Pinpoint the cell where the given text exists, returning its (X, Y) midpoint coordinate. 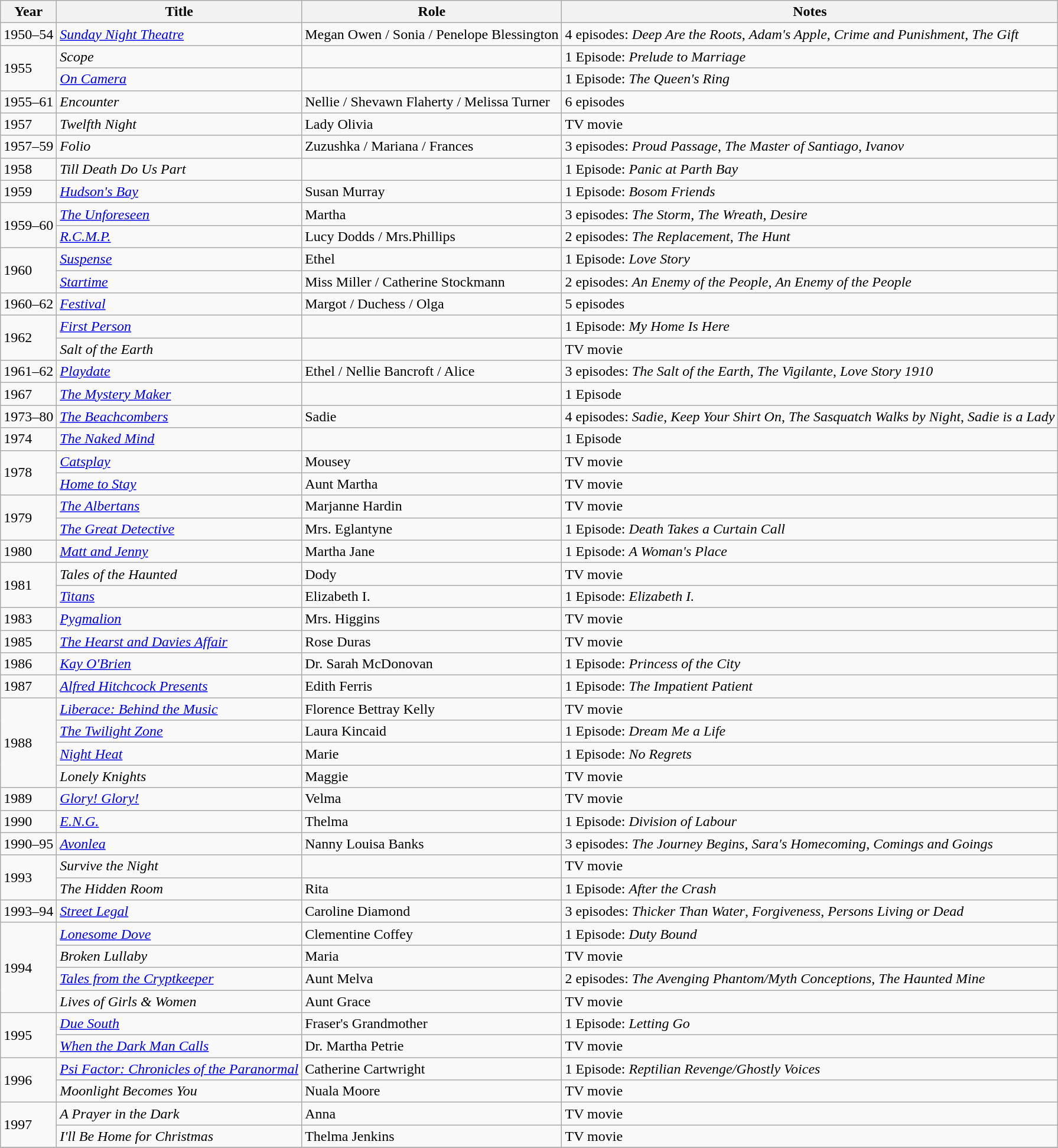
1 Episode: No Regrets (810, 754)
3 episodes: The Salt of the Earth, The Vigilante, Love Story 1910 (810, 372)
1996 (28, 1080)
1986 (28, 664)
Due South (180, 1024)
Titans (180, 596)
1979 (28, 518)
1990–95 (28, 844)
1978 (28, 473)
Maggie (432, 776)
Scope (180, 57)
1993–94 (28, 911)
Martha (432, 214)
E.N.G. (180, 821)
Year (28, 12)
The Hidden Room (180, 889)
Tales from the Cryptkeeper (180, 978)
The Great Detective (180, 529)
I'll Be Home for Christmas (180, 1136)
1 Episode: Division of Labour (810, 821)
Miss Miller / Catherine Stockmann (432, 282)
Playdate (180, 372)
Nellie / Shevawn Flaherty / Melissa Turner (432, 102)
Survive the Night (180, 866)
1960 (28, 270)
3 episodes: Thicker Than Water, Forgiveness, Persons Living or Dead (810, 911)
The Beachcombers (180, 417)
Encounter (180, 102)
Caroline Diamond (432, 911)
4 episodes: Sadie, Keep Your Shirt On, The Sasquatch Walks by Night, Sadie is a Lady (810, 417)
The Albertans (180, 506)
Tales of the Haunted (180, 574)
Rita (432, 889)
First Person (180, 327)
1958 (28, 169)
Dr. Sarah McDonovan (432, 664)
Catsplay (180, 461)
Dr. Martha Petrie (432, 1046)
Lonesome Dove (180, 934)
Megan Owen / Sonia / Penelope Blessington (432, 34)
1987 (28, 687)
1955 (28, 68)
Notes (810, 12)
Broken Lullaby (180, 956)
1960–62 (28, 304)
1997 (28, 1125)
1 Episode: Bosom Friends (810, 191)
Kay O'Brien (180, 664)
2 episodes: An Enemy of the People, An Enemy of the People (810, 282)
Zuzushka / Mariana / Frances (432, 147)
1950–54 (28, 34)
Alfred Hitchcock Presents (180, 687)
The Naked Mind (180, 439)
Suspense (180, 259)
Twelfth Night (180, 124)
Laura Kincaid (432, 731)
Nuala Moore (432, 1091)
Mousey (432, 461)
The Unforeseen (180, 214)
Maria (432, 956)
Street Legal (180, 911)
1 Episode: The Queen's Ring (810, 79)
1962 (28, 338)
On Camera (180, 79)
Marie (432, 754)
1 Episode: Elizabeth I. (810, 596)
Edith Ferris (432, 687)
1959–60 (28, 225)
1 Episode: The Impatient Patient (810, 687)
Thelma (432, 821)
Matt and Jenny (180, 551)
1 Episode: Panic at Parth Bay (810, 169)
The Hearst and Davies Affair (180, 641)
3 episodes: The Journey Begins, Sara's Homecoming, Comings and Goings (810, 844)
1994 (28, 967)
1974 (28, 439)
1957–59 (28, 147)
1989 (28, 799)
1 Episode: Dream Me a Life (810, 731)
Title (180, 12)
1 Episode: Love Story (810, 259)
Clementine Coffey (432, 934)
Lady Olivia (432, 124)
Martha Jane (432, 551)
6 episodes (810, 102)
Ethel / Nellie Bancroft / Alice (432, 372)
2 episodes: The Avenging Phantom/Myth Conceptions, The Haunted Mine (810, 978)
1973–80 (28, 417)
Pygmalion (180, 619)
Nanny Louisa Banks (432, 844)
1961–62 (28, 372)
Night Heat (180, 754)
2 episodes: The Replacement, The Hunt (810, 236)
1955–61 (28, 102)
Elizabeth I. (432, 596)
1 Episode: Letting Go (810, 1024)
Lives of Girls & Women (180, 1001)
Hudson's Bay (180, 191)
Moonlight Becomes You (180, 1091)
1 Episode: Death Takes a Curtain Call (810, 529)
5 episodes (810, 304)
3 episodes: Proud Passage, The Master of Santiago, Ivanov (810, 147)
When the Dark Man Calls (180, 1046)
1 Episode: Prelude to Marriage (810, 57)
The Mystery Maker (180, 394)
1980 (28, 551)
Florence Bettray Kelly (432, 709)
1 Episode: Princess of the City (810, 664)
1993 (28, 877)
1 Episode: Duty Bound (810, 934)
Aunt Martha (432, 484)
Glory! Glory! (180, 799)
Sadie (432, 417)
Velma (432, 799)
Dody (432, 574)
Sunday Night Theatre (180, 34)
Avonlea (180, 844)
Mrs. Eglantyne (432, 529)
Home to Stay (180, 484)
Liberace: Behind the Music (180, 709)
Till Death Do Us Part (180, 169)
1959 (28, 191)
1990 (28, 821)
Anna (432, 1114)
Salt of the Earth (180, 349)
Mrs. Higgins (432, 619)
Thelma Jenkins (432, 1136)
3 episodes: The Storm, The Wreath, Desire (810, 214)
Susan Murray (432, 191)
1 Episode: After the Crash (810, 889)
1981 (28, 585)
Startime (180, 282)
Ethel (432, 259)
4 episodes: Deep Are the Roots, Adam's Apple, Crime and Punishment, The Gift (810, 34)
1 Episode: A Woman's Place (810, 551)
Role (432, 12)
Rose Duras (432, 641)
Psi Factor: Chronicles of the Paranormal (180, 1069)
Festival (180, 304)
R.C.M.P. (180, 236)
1 Episode: Reptilian Revenge/Ghostly Voices (810, 1069)
1983 (28, 619)
1995 (28, 1035)
Fraser's Grandmother (432, 1024)
1985 (28, 641)
A Prayer in the Dark (180, 1114)
Lonely Knights (180, 776)
Aunt Melva (432, 978)
Catherine Cartwright (432, 1069)
Marjanne Hardin (432, 506)
1967 (28, 394)
Folio (180, 147)
1957 (28, 124)
Margot / Duchess / Olga (432, 304)
Aunt Grace (432, 1001)
1 Episode: My Home Is Here (810, 327)
1988 (28, 743)
The Twilight Zone (180, 731)
Lucy Dodds / Mrs.Phillips (432, 236)
